From the cell containing the given text, extract its center point as [x, y] coordinate. 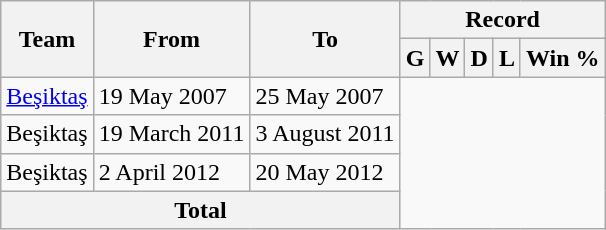
Total [200, 210]
3 August 2011 [325, 134]
2 April 2012 [172, 172]
20 May 2012 [325, 172]
25 May 2007 [325, 96]
From [172, 39]
W [448, 58]
Record [502, 20]
D [479, 58]
To [325, 39]
Team [47, 39]
19 March 2011 [172, 134]
G [415, 58]
L [506, 58]
19 May 2007 [172, 96]
Win % [562, 58]
